Scan for the cell matching the given text and deliver its [x, y] coordinate at center. 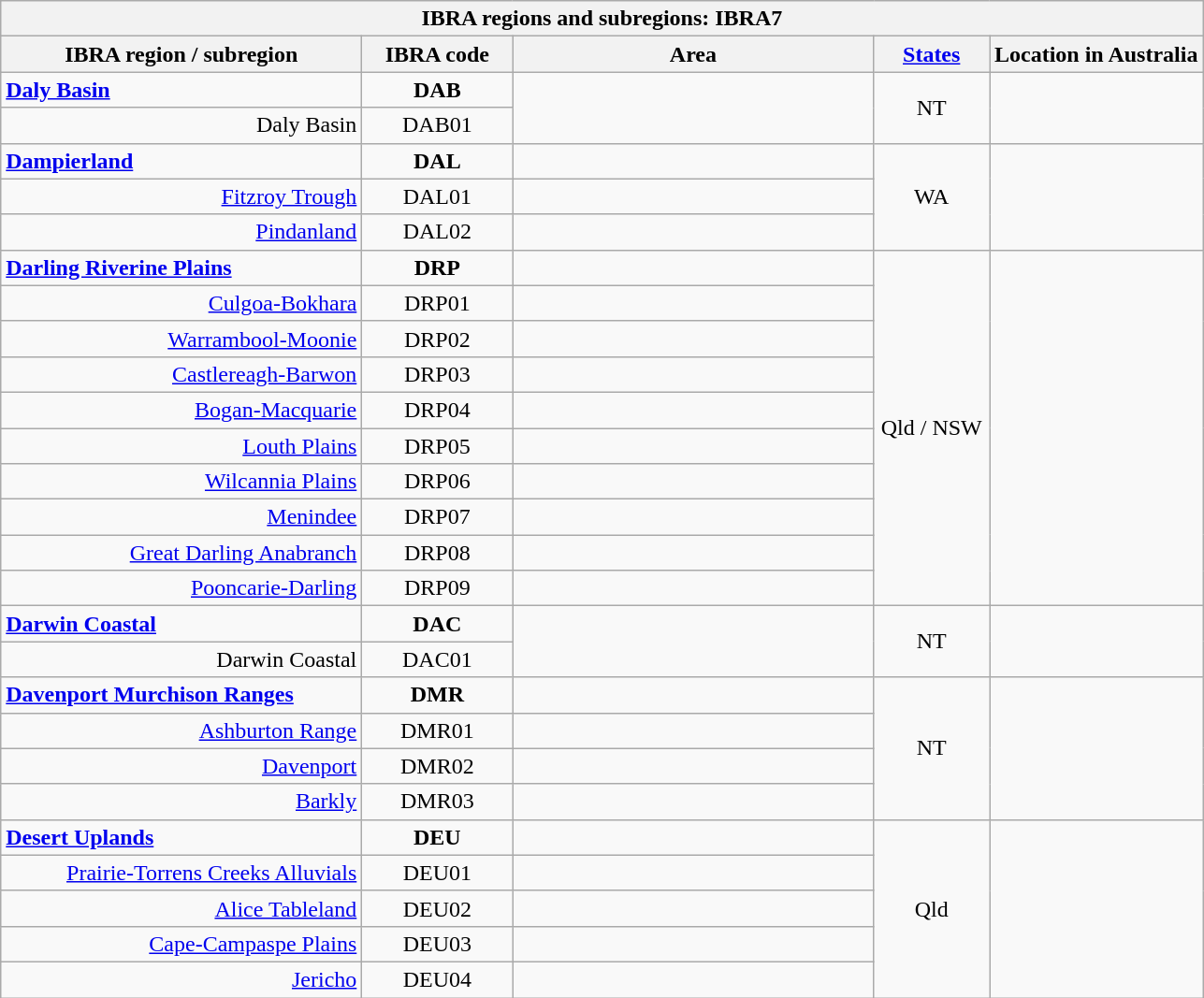
Qld / NSW [932, 428]
WA [932, 196]
DEU [438, 837]
DRP01 [438, 303]
DMR01 [438, 730]
Pindanland [181, 232]
Prairie-Torrens Creeks Alluvials [181, 873]
DAC01 [438, 659]
Warrambool-Moonie [181, 339]
Pooncarie-Darling [181, 588]
States [932, 54]
DEU02 [438, 908]
DRP07 [438, 517]
DAL02 [438, 232]
Cape-Campaspe Plains [181, 944]
IBRA code [438, 54]
DRP06 [438, 482]
Davenport [181, 766]
Dampierland [181, 161]
DRP02 [438, 339]
DRP [438, 268]
DAC [438, 624]
DRP04 [438, 410]
DRP09 [438, 588]
Castlereagh-Barwon [181, 374]
IBRA region / subregion [181, 54]
Qld [932, 908]
DMR02 [438, 766]
DAL01 [438, 196]
Great Darling Anabranch [181, 553]
DAB [438, 90]
Desert Uplands [181, 837]
Bogan-Macquarie [181, 410]
Alice Tableland [181, 908]
DRP05 [438, 446]
DEU01 [438, 873]
DMR [438, 695]
Davenport Murchison Ranges [181, 695]
DEU04 [438, 979]
DMR03 [438, 802]
Culgoa-Bokhara [181, 303]
Menindee [181, 517]
IBRA regions and subregions: IBRA7 [602, 19]
DAL [438, 161]
Area [693, 54]
DAB01 [438, 125]
Wilcannia Plains [181, 482]
DRP03 [438, 374]
Louth Plains [181, 446]
Jericho [181, 979]
Location in Australia [1096, 54]
Ashburton Range [181, 730]
Barkly [181, 802]
DEU03 [438, 944]
Fitzroy Trough [181, 196]
Darling Riverine Plains [181, 268]
DRP08 [438, 553]
